Provide the (x, y) coordinate of the cell's center where the given text is located.  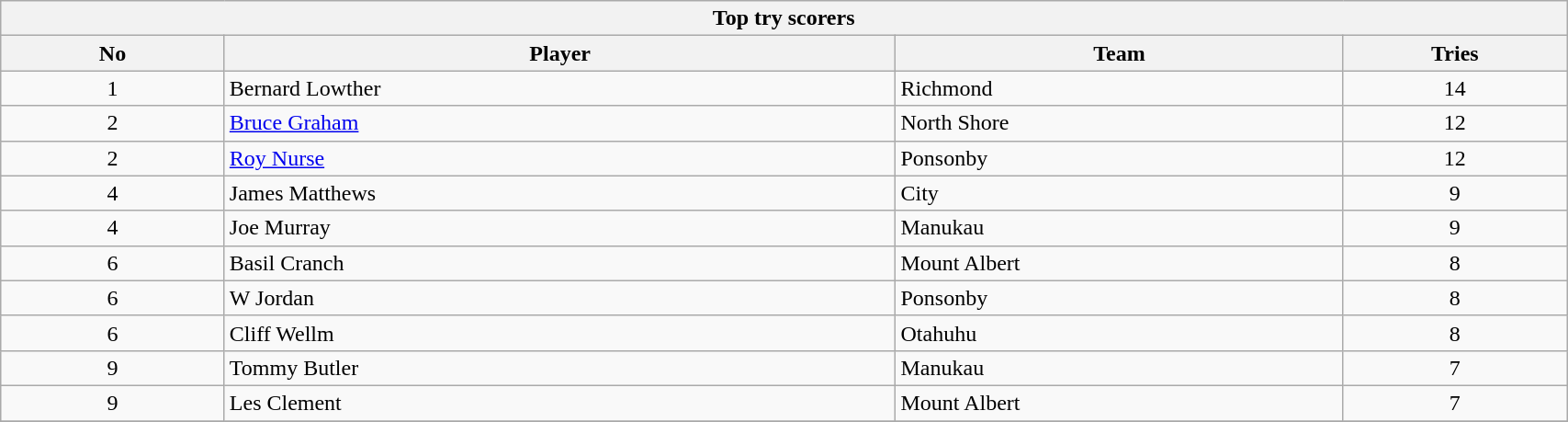
Player (560, 53)
Richmond (1119, 88)
Tommy Butler (560, 368)
No (113, 53)
Cliff Wellm (560, 333)
Top try scorers (784, 18)
Otahuhu (1119, 333)
Bruce Graham (560, 123)
Basil Cranch (560, 263)
Les Clement (560, 403)
W Jordan (560, 298)
Team (1119, 53)
North Shore (1119, 123)
Joe Murray (560, 228)
1 (113, 88)
Tries (1455, 53)
James Matthews (560, 193)
Bernard Lowther (560, 88)
Roy Nurse (560, 158)
14 (1455, 88)
City (1119, 193)
